Locate the cell with the specified text and output its [X, Y] center coordinate. 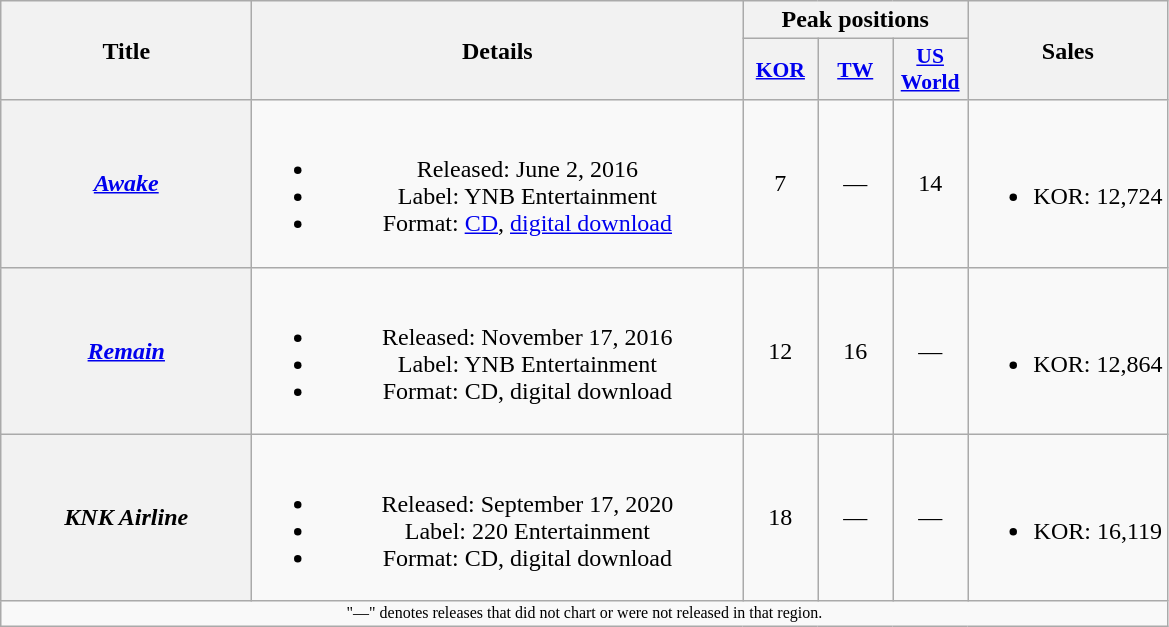
KOR: 12,724 [1068, 184]
Released: November 17, 2016Label: YNB EntertainmentFormat: CD, digital download [498, 350]
14 [930, 184]
KOR [780, 70]
Awake [126, 184]
Peak positions [856, 20]
Released: September 17, 2020Label: 220 EntertainmentFormat: CD, digital download [498, 518]
12 [780, 350]
7 [780, 184]
18 [780, 518]
16 [856, 350]
"—" denotes releases that did not chart or were not released in that region. [584, 613]
USWorld [930, 70]
Details [498, 50]
Released: June 2, 2016Label: YNB EntertainmentFormat: CD, digital download [498, 184]
TW [856, 70]
Title [126, 50]
KOR: 12,864 [1068, 350]
KNK Airline [126, 518]
Sales [1068, 50]
KOR: 16,119 [1068, 518]
Remain [126, 350]
